Return [x, y] of the center of cell containing provided text 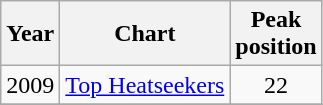
Top Heatseekers [145, 85]
22 [276, 85]
Chart [145, 34]
2009 [30, 85]
Year [30, 34]
Peakposition [276, 34]
